Find where the given text appears and provide that cell's center as [X, Y] coordinate. 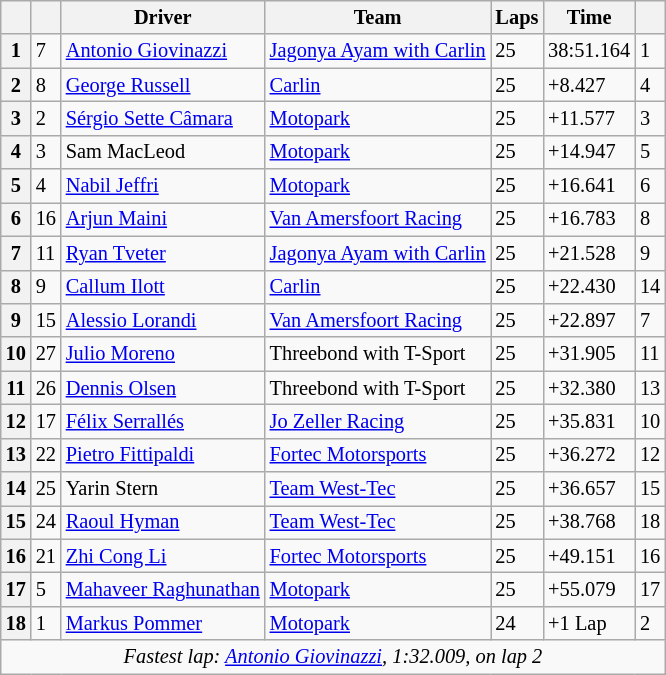
Antonio Giovinazzi [163, 51]
+22.897 [589, 320]
+35.831 [589, 421]
+8.427 [589, 85]
+11.577 [589, 118]
Sam MacLeod [163, 152]
Ryan Tveter [163, 253]
+36.272 [589, 455]
+16.641 [589, 186]
Dennis Olsen [163, 388]
22 [46, 455]
Julio Moreno [163, 354]
Jo Zeller Racing [378, 421]
+55.079 [589, 589]
Raoul Hyman [163, 522]
+21.528 [589, 253]
George Russell [163, 85]
+32.380 [589, 388]
Callum Ilott [163, 287]
+31.905 [589, 354]
Mahaveer Raghunathan [163, 589]
+49.151 [589, 556]
Time [589, 17]
Félix Serrallés [163, 421]
+38.768 [589, 522]
Sérgio Sette Câmara [163, 118]
Alessio Lorandi [163, 320]
Laps [518, 17]
+36.657 [589, 489]
21 [46, 556]
Pietro Fittipaldi [163, 455]
+1 Lap [589, 623]
+22.430 [589, 287]
Driver [163, 17]
Zhi Cong Li [163, 556]
Nabil Jeffri [163, 186]
Team [378, 17]
Yarin Stern [163, 489]
+14.947 [589, 152]
Fastest lap: Antonio Giovinazzi, 1:32.009, on lap 2 [333, 657]
+16.783 [589, 219]
26 [46, 388]
Markus Pommer [163, 623]
38:51.164 [589, 51]
27 [46, 354]
Arjun Maini [163, 219]
